Find where the given text appears and provide that cell's center as [X, Y] coordinate. 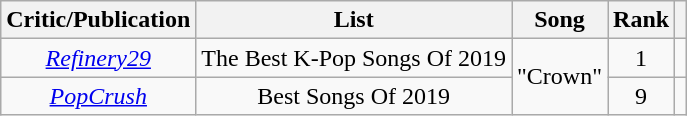
"Crown" [560, 77]
Best Songs Of 2019 [354, 96]
Song [560, 20]
Critic/Publication [98, 20]
The Best K-Pop Songs Of 2019 [354, 58]
1 [642, 58]
List [354, 20]
Rank [642, 20]
PopCrush [98, 96]
Refinery29 [98, 58]
9 [642, 96]
